Output the [x, y] coordinate of the center of the cell containing the given text.  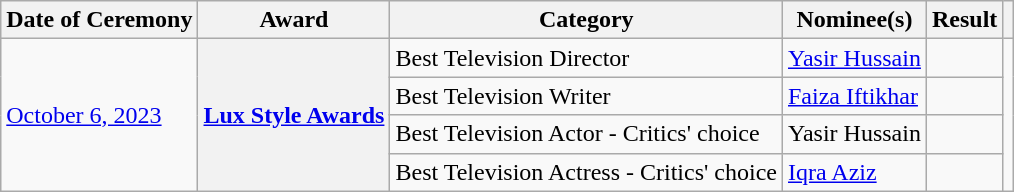
Best Television Actress - Critics' choice [586, 172]
Best Television Writer [586, 96]
Best Television Director [586, 58]
Date of Ceremony [100, 20]
Iqra Aziz [854, 172]
Category [586, 20]
Faiza Iftikhar [854, 96]
Award [294, 20]
Best Television Actor - Critics' choice [586, 134]
Result [964, 20]
Nominee(s) [854, 20]
Lux Style Awards [294, 115]
October 6, 2023 [100, 115]
